Extract the [x, y] coordinate from the center of the cell holding the provided text.  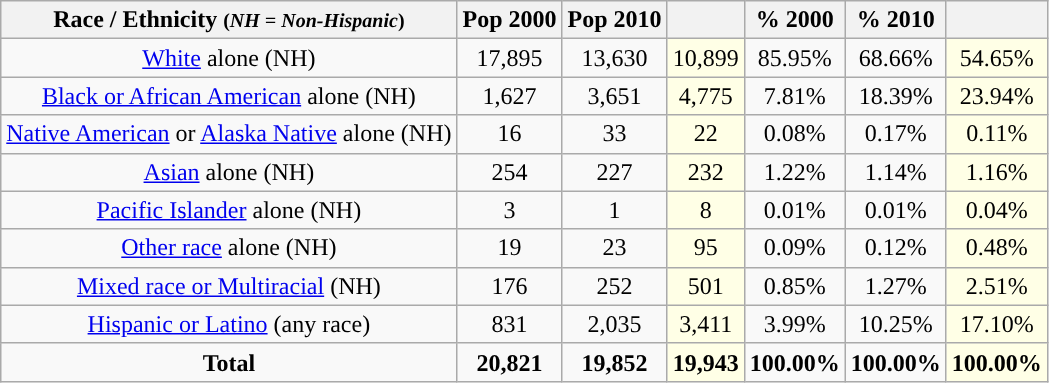
831 [510, 324]
Pacific Islander alone (NH) [229, 210]
254 [510, 172]
22 [706, 134]
95 [706, 248]
501 [706, 286]
18.39% [896, 96]
176 [510, 286]
% 2000 [794, 20]
1.22% [794, 172]
Total [229, 362]
0.17% [896, 134]
3,411 [706, 324]
33 [614, 134]
Hispanic or Latino (any race) [229, 324]
19,852 [614, 362]
0.48% [996, 248]
17.10% [996, 324]
10.25% [896, 324]
23.94% [996, 96]
7.81% [794, 96]
1.14% [896, 172]
13,630 [614, 58]
54.65% [996, 58]
0.12% [896, 248]
Pop 2000 [510, 20]
0.09% [794, 248]
3.99% [794, 324]
20,821 [510, 362]
2.51% [996, 286]
252 [614, 286]
1.16% [996, 172]
1 [614, 210]
Other race alone (NH) [229, 248]
8 [706, 210]
0.11% [996, 134]
232 [706, 172]
68.66% [896, 58]
Asian alone (NH) [229, 172]
227 [614, 172]
2,035 [614, 324]
0.08% [794, 134]
Race / Ethnicity (NH = Non-Hispanic) [229, 20]
1.27% [896, 286]
17,895 [510, 58]
% 2010 [896, 20]
19 [510, 248]
4,775 [706, 96]
1,627 [510, 96]
Pop 2010 [614, 20]
0.85% [794, 286]
Native American or Alaska Native alone (NH) [229, 134]
0.04% [996, 210]
23 [614, 248]
85.95% [794, 58]
16 [510, 134]
White alone (NH) [229, 58]
10,899 [706, 58]
3,651 [614, 96]
Black or African American alone (NH) [229, 96]
19,943 [706, 362]
3 [510, 210]
Mixed race or Multiracial (NH) [229, 286]
